Detect which cell encompasses the target text, then output its [x, y] center coordinate. 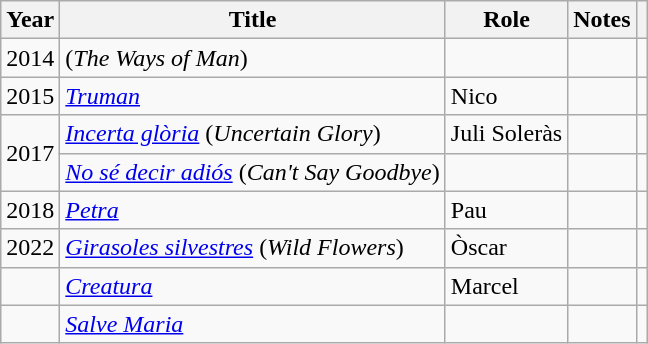
Marcel [506, 286]
2022 [30, 248]
Nico [506, 96]
Òscar [506, 248]
2017 [30, 153]
Role [506, 20]
Incerta glòria (Uncertain Glory) [252, 134]
2015 [30, 96]
Salve Maria [252, 324]
Girasoles silvestres (Wild Flowers) [252, 248]
(The Ways of Man) [252, 58]
Petra [252, 210]
No sé decir adiós (Can't Say Goodbye) [252, 172]
Truman [252, 96]
Year [30, 20]
Pau [506, 210]
Title [252, 20]
Juli Soleràs [506, 134]
2018 [30, 210]
2014 [30, 58]
Creatura [252, 286]
Notes [602, 20]
